Capture the cell that displays the provided text and extract its [X, Y] central coordinate. 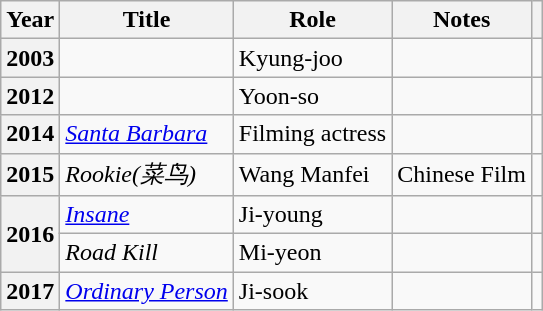
Wang Manfei [312, 174]
2012 [30, 96]
Ordinary Person [147, 291]
Title [147, 20]
Mi-yeon [312, 253]
2003 [30, 58]
2014 [30, 134]
Santa Barbara [147, 134]
Year [30, 20]
Yoon-so [312, 96]
Insane [147, 215]
Chinese Film [462, 174]
2015 [30, 174]
Notes [462, 20]
Road Kill [147, 253]
Role [312, 20]
Kyung-joo [312, 58]
Ji-young [312, 215]
2017 [30, 291]
Ji-sook [312, 291]
Rookie(菜鸟) [147, 174]
2016 [30, 234]
Filming actress [312, 134]
